Return (x, y) of the center of cell containing provided text 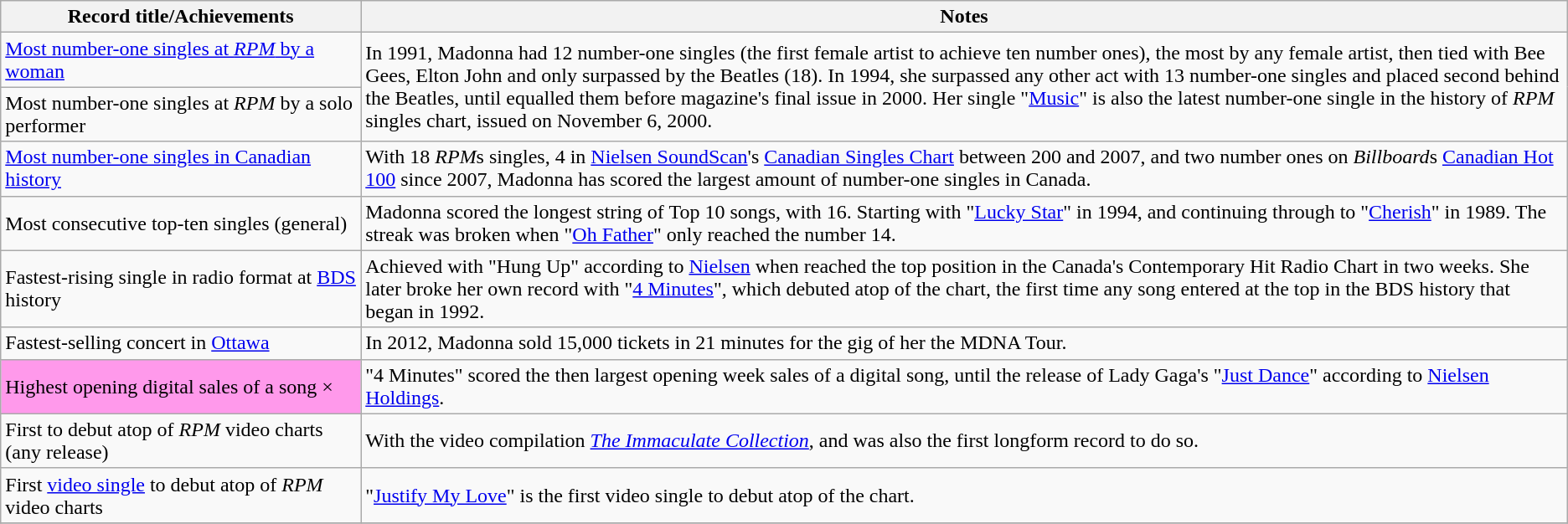
First video single to debut atop of RPM video charts (181, 496)
Record title/Achievements (181, 17)
Most number-one singles at RPM by a woman (181, 60)
With the video compilation The Immaculate Collection, and was also the first longform record to do so. (965, 440)
Notes (965, 17)
Most consecutive top-ten singles (general) (181, 223)
In 2012, Madonna sold 15,000 tickets in 21 minutes for the gig of her the MDNA Tour. (965, 343)
"Justify My Love" is the first video single to debut atop of the chart. (965, 496)
Most number-one singles at RPM by a solo performer (181, 114)
Most number-one singles in Canadian history (181, 169)
Fastest-rising single in radio format at BDS history (181, 289)
Highest opening digital sales of a song × (181, 387)
First to debut atop of RPM video charts (any release) (181, 440)
Fastest-selling concert in Ottawa (181, 343)
